Output the [x, y] coordinate of the center of the cell containing the given text.  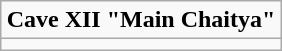
Cave XII "Main Chaitya" [141, 20]
